Extract the [x, y] coordinate from the center of the cell holding the provided text.  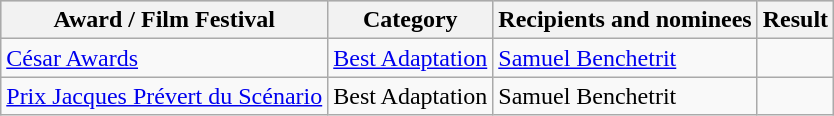
César Awards [164, 58]
Award / Film Festival [164, 20]
Category [410, 20]
Recipients and nominees [625, 20]
Result [795, 20]
Prix Jacques Prévert du Scénario [164, 96]
